From the cell containing the given text, extract its center point as (x, y) coordinate. 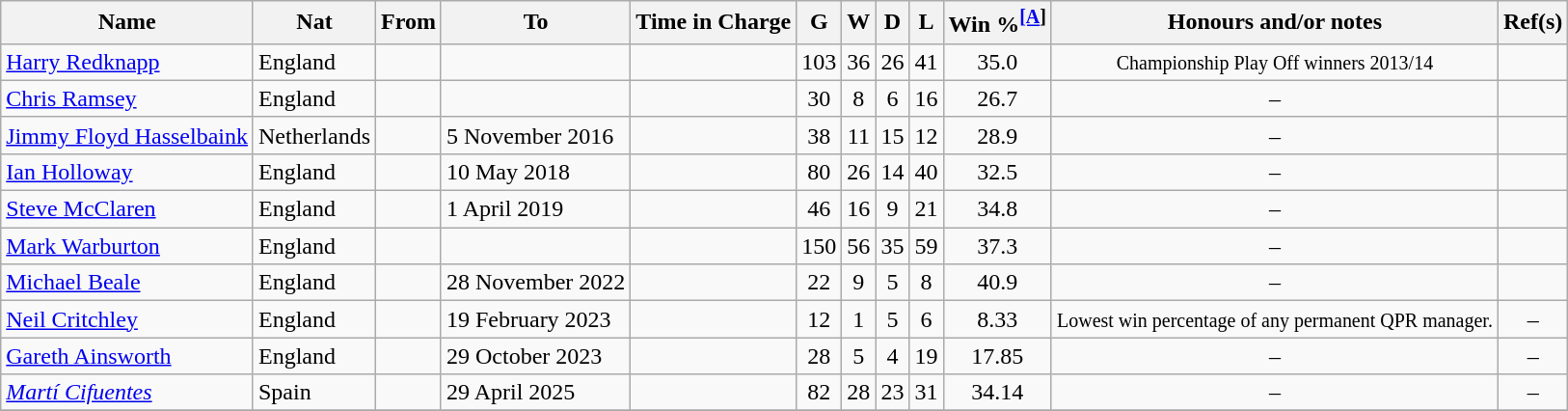
26.7 (997, 98)
34.14 (997, 393)
G (820, 23)
Netherlands (314, 135)
103 (820, 62)
29 October 2023 (535, 356)
40 (926, 172)
W (858, 23)
Name (127, 23)
35 (893, 246)
80 (820, 172)
Michael Beale (127, 283)
41 (926, 62)
23 (893, 393)
Championship Play Off winners 2013/14 (1275, 62)
Mark Warburton (127, 246)
40.9 (997, 283)
Lowest win percentage of any permanent QPR manager. (1275, 319)
Harry Redknapp (127, 62)
10 May 2018 (535, 172)
Chris Ramsey (127, 98)
From (409, 23)
L (926, 23)
1 (858, 319)
D (893, 23)
15 (893, 135)
38 (820, 135)
Nat (314, 23)
150 (820, 246)
30 (820, 98)
56 (858, 246)
19 (926, 356)
4 (893, 356)
31 (926, 393)
1 April 2019 (535, 209)
8.33 (997, 319)
Steve McClaren (127, 209)
36 (858, 62)
46 (820, 209)
To (535, 23)
Gareth Ainsworth (127, 356)
34.8 (997, 209)
28.9 (997, 135)
37.3 (997, 246)
29 April 2025 (535, 393)
Jimmy Floyd Hasselbaink (127, 135)
Win %[A] (997, 23)
Honours and/or notes (1275, 23)
Ref(s) (1532, 23)
Time in Charge (714, 23)
11 (858, 135)
17.85 (997, 356)
28 November 2022 (535, 283)
21 (926, 209)
Martí Cifuentes (127, 393)
32.5 (997, 172)
19 February 2023 (535, 319)
22 (820, 283)
5 November 2016 (535, 135)
Ian Holloway (127, 172)
82 (820, 393)
35.0 (997, 62)
59 (926, 246)
Neil Critchley (127, 319)
14 (893, 172)
Spain (314, 393)
